Determine the [X, Y] coordinate at the center of the cell enclosing the given text.  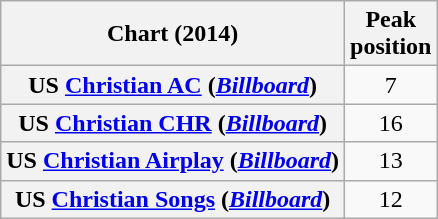
Chart (2014) [173, 34]
12 [391, 199]
US Christian Airplay (Billboard) [173, 161]
Peakposition [391, 34]
US Christian AC (Billboard) [173, 85]
7 [391, 85]
US Christian CHR (Billboard) [173, 123]
US Christian Songs (Billboard) [173, 199]
13 [391, 161]
16 [391, 123]
